Pinpoint the cell where the given text exists, returning its (X, Y) midpoint coordinate. 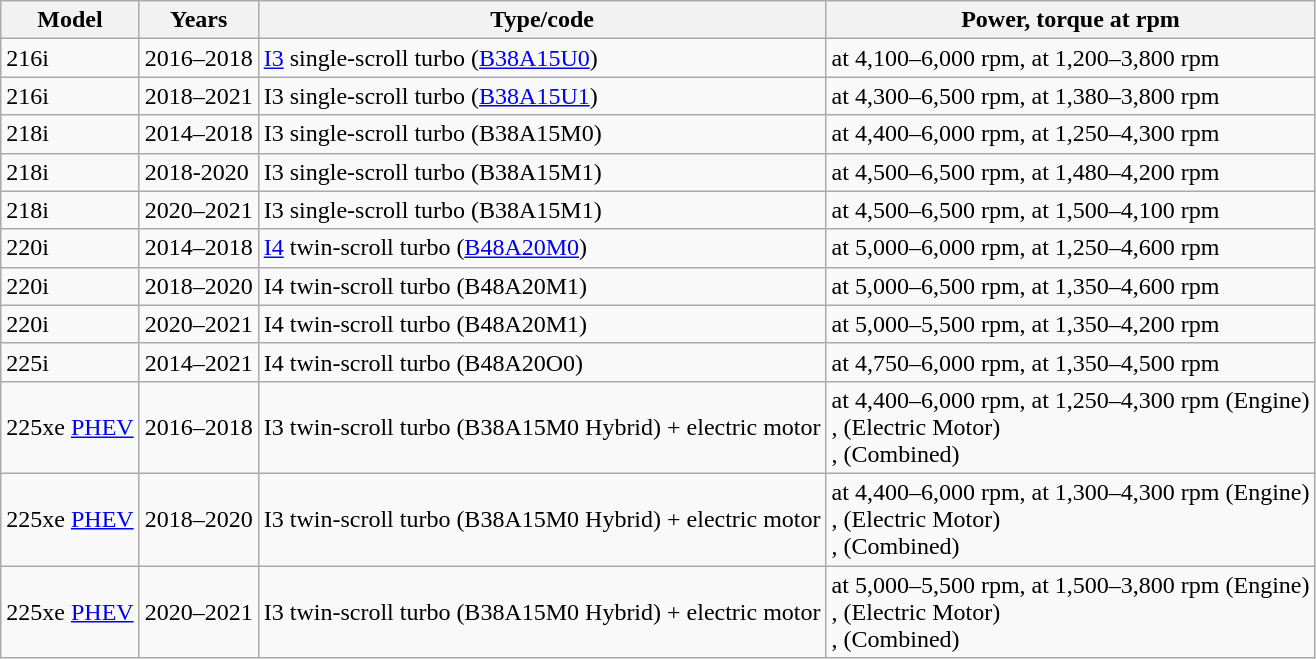
2018–2021 (198, 96)
225i (70, 362)
at 4,750–6,000 rpm, at 1,350–4,500 rpm (1070, 362)
Years (198, 20)
2018-2020 (198, 172)
Model (70, 20)
I3 single-scroll turbo (B38A15U0) (542, 58)
at 4,500–6,500 rpm, at 1,480–4,200 rpm (1070, 172)
Type/code (542, 20)
at 5,000–6,500 rpm, at 1,350–4,600 rpm (1070, 286)
2014–2021 (198, 362)
I3 single-scroll turbo (B38A15U1) (542, 96)
at 5,000–5,500 rpm, at 1,350–4,200 rpm (1070, 324)
at 4,500–6,500 rpm, at 1,500–4,100 rpm (1070, 210)
at 4,100–6,000 rpm, at 1,200–3,800 rpm (1070, 58)
at 4,400–6,000 rpm, at 1,250–4,300 rpm (1070, 134)
I4 twin-scroll turbo (B48A20M0) (542, 248)
at 4,400–6,000 rpm, at 1,300–4,300 rpm (Engine), (Electric Motor), (Combined) (1070, 519)
at 5,000–6,000 rpm, at 1,250–4,600 rpm (1070, 248)
at 4,400–6,000 rpm, at 1,250–4,300 rpm (Engine), (Electric Motor), (Combined) (1070, 427)
at 4,300–6,500 rpm, at 1,380–3,800 rpm (1070, 96)
I4 twin-scroll turbo (B48A20O0) (542, 362)
I3 single-scroll turbo (B38A15M0) (542, 134)
at 5,000–5,500 rpm, at 1,500–3,800 rpm (Engine), (Electric Motor), (Combined) (1070, 612)
Power, torque at rpm (1070, 20)
